Extract the [x, y] coordinate from the center of the cell holding the provided text.  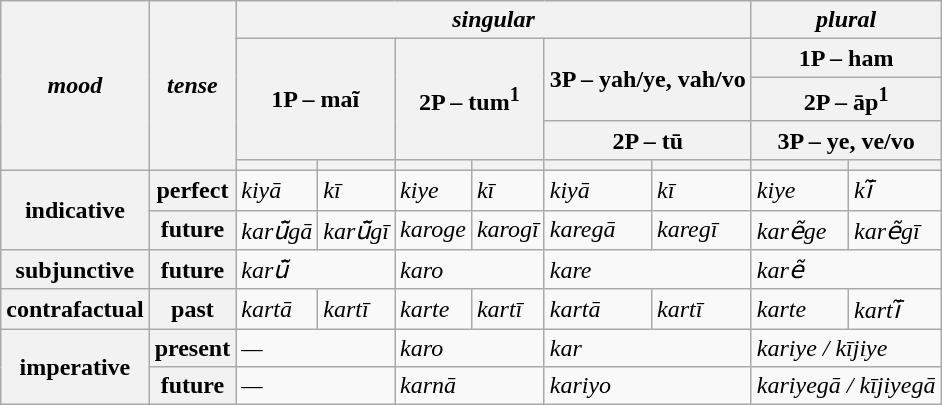
kī̃ [895, 191]
kare [648, 270]
karẽ [846, 270]
mood [75, 86]
1P – ham [846, 58]
kariyo [648, 386]
kariyegā / kījiyegā [846, 386]
imperative [75, 367]
present [192, 348]
kariye / kījiye [846, 348]
karẽge [800, 230]
karū̃gā [277, 230]
past [192, 309]
plural [846, 20]
tense [192, 86]
karegā [598, 230]
karū̃ [316, 270]
kartī̃ [895, 309]
karẽgī [895, 230]
karogī [508, 230]
karoge [434, 230]
1P – maĩ [316, 100]
kar [648, 348]
contrafactual [75, 309]
2P – tum1 [470, 100]
indicative [75, 210]
subjunctive [75, 270]
singular [494, 20]
2P – tū [648, 140]
karegī [701, 230]
karnā [470, 386]
3P – ye, ve/vo [846, 140]
karū̃gī [356, 230]
perfect [192, 191]
2P – āp1 [846, 100]
3P – yah/ye, vah/vo [648, 80]
